From the cell containing the given text, extract its center point as [x, y] coordinate. 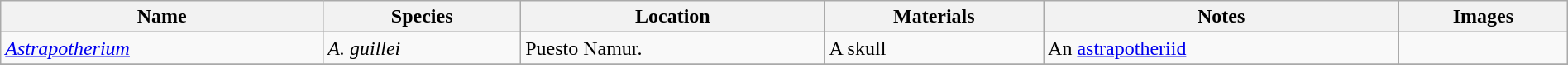
Location [673, 17]
A skull [934, 48]
Notes [1221, 17]
An astrapotheriid [1221, 48]
Species [422, 17]
Puesto Namur. [673, 48]
Name [162, 17]
Images [1484, 17]
A. guillei [422, 48]
Astrapotherium [162, 48]
Materials [934, 17]
